Search for the cell housing the specified text and yield its (x, y) center coordinate. 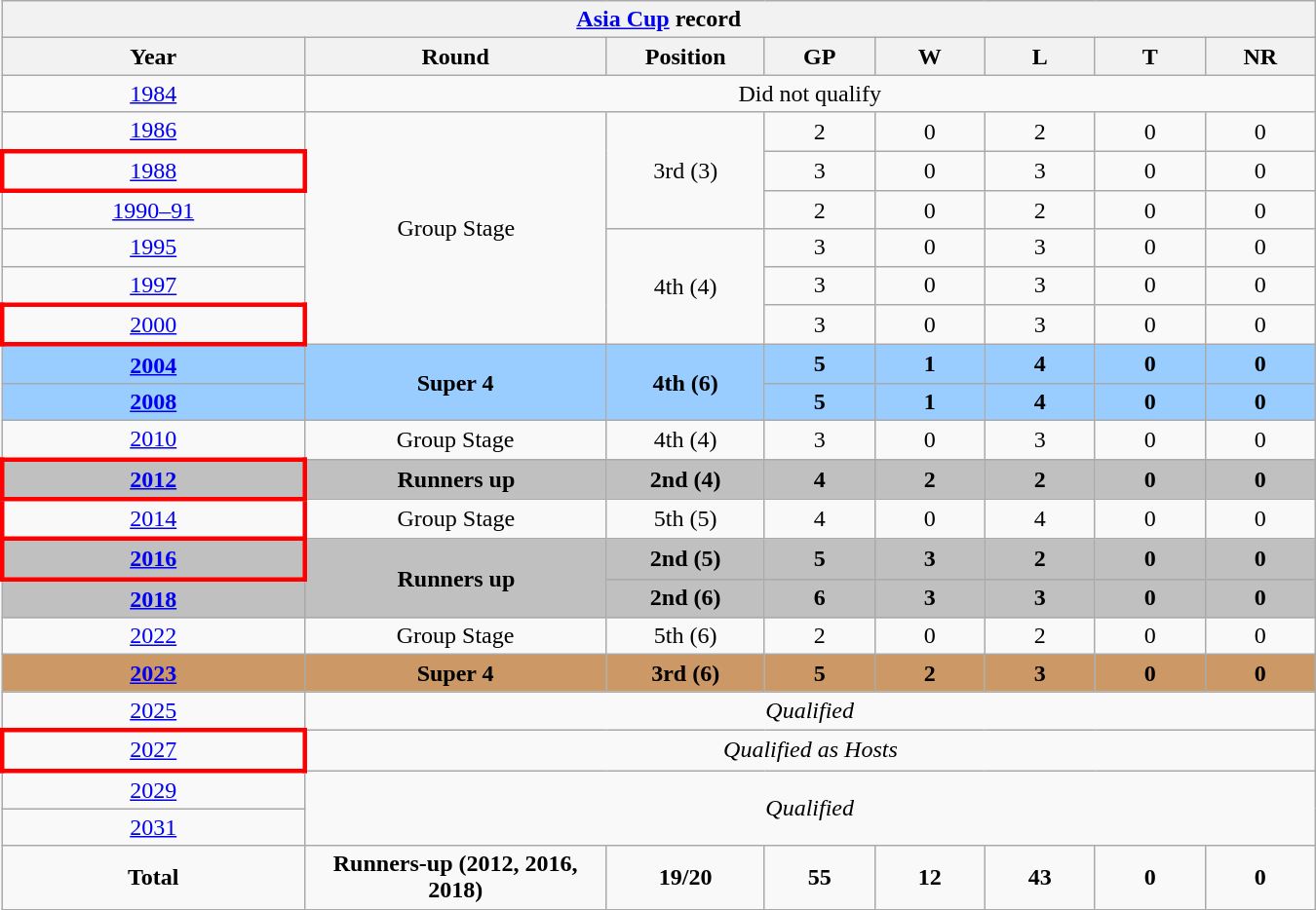
2022 (153, 636)
6 (819, 598)
43 (1039, 877)
2031 (153, 827)
Asia Cup record (659, 19)
5th (5) (685, 518)
2nd (6) (685, 598)
1997 (153, 285)
1988 (153, 170)
Year (153, 57)
2023 (153, 673)
2027 (153, 750)
1995 (153, 247)
2010 (153, 439)
2004 (153, 364)
1990–91 (153, 210)
12 (930, 877)
2008 (153, 401)
3rd (3) (685, 171)
NR (1259, 57)
T (1150, 57)
2025 (153, 711)
W (930, 57)
2016 (153, 559)
55 (819, 877)
2014 (153, 518)
4th (6) (685, 383)
2018 (153, 598)
Round (455, 57)
2029 (153, 789)
Total (153, 877)
Position (685, 57)
3rd (6) (685, 673)
19/20 (685, 877)
2000 (153, 325)
Runners-up (2012, 2016, 2018) (455, 877)
5th (6) (685, 636)
GP (819, 57)
2nd (5) (685, 559)
Did not qualify (809, 94)
L (1039, 57)
2012 (153, 479)
1986 (153, 132)
Qualified as Hosts (809, 750)
1984 (153, 94)
2nd (4) (685, 479)
